Determine the (x, y) coordinate at the center of the cell enclosing the given text.  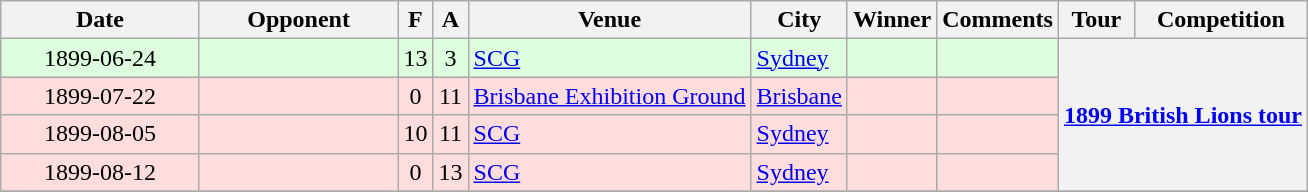
1899-07-22 (100, 96)
Opponent (298, 20)
1899-08-12 (100, 172)
Comments (998, 20)
1899-06-24 (100, 58)
A (450, 20)
1899-08-05 (100, 134)
Competition (1220, 20)
Date (100, 20)
City (799, 20)
3 (450, 58)
1899 British Lions tour (1182, 115)
Venue (610, 20)
Winner (892, 20)
Tour (1096, 20)
F (416, 20)
10 (416, 134)
Brisbane Exhibition Ground (610, 96)
Brisbane (799, 96)
